Return (x, y) of the center of cell containing provided text 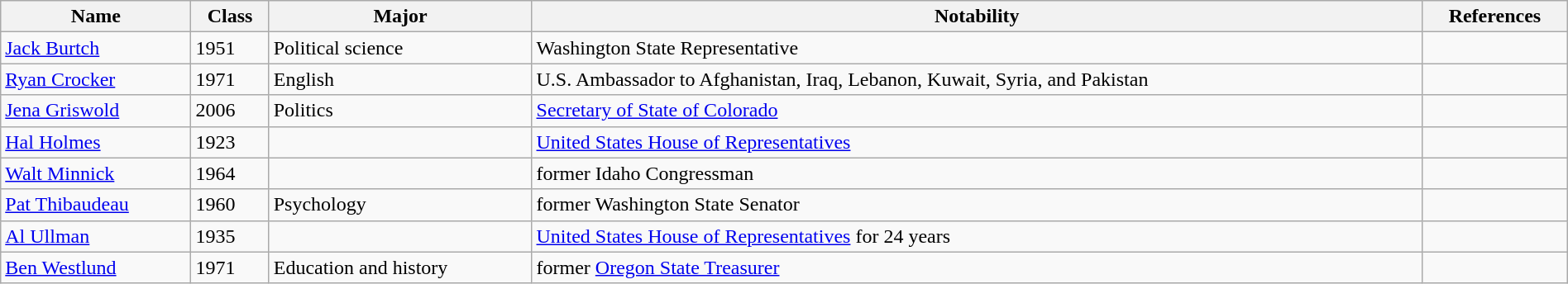
1960 (230, 205)
Political science (400, 48)
Notability (978, 17)
Secretary of State of Colorado (978, 111)
Education and history (400, 267)
Politics (400, 111)
Name (96, 17)
Psychology (400, 205)
Jena Griswold (96, 111)
English (400, 79)
References (1495, 17)
Ryan Crocker (96, 79)
Pat Thibaudeau (96, 205)
Major (400, 17)
Class (230, 17)
1935 (230, 236)
United States House of Representatives (978, 142)
Jack Burtch (96, 48)
1951 (230, 48)
U.S. Ambassador to Afghanistan, Iraq, Lebanon, Kuwait, Syria, and Pakistan (978, 79)
1923 (230, 142)
Walt Minnick (96, 173)
1964 (230, 173)
Hal Holmes (96, 142)
Washington State Representative (978, 48)
United States House of Representatives for 24 years (978, 236)
Ben Westlund (96, 267)
former Idaho Congressman (978, 173)
Al Ullman (96, 236)
2006 (230, 111)
former Washington State Senator (978, 205)
former Oregon State Treasurer (978, 267)
